For the text-containing cell, return its midpoint in (x, y) coordinate format. 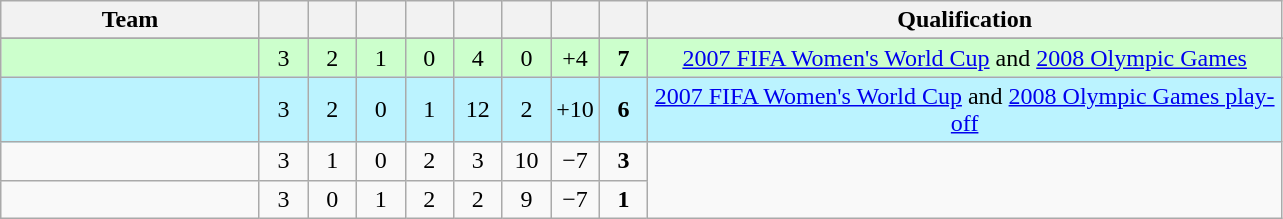
7 (624, 58)
4 (478, 58)
Qualification (965, 20)
9 (526, 199)
10 (526, 161)
12 (478, 110)
2007 FIFA Women's World Cup and 2008 Olympic Games play-off (965, 110)
6 (624, 110)
+4 (576, 58)
+10 (576, 110)
2007 FIFA Women's World Cup and 2008 Olympic Games (965, 58)
Team (130, 20)
